Output the (X, Y) coordinate of the center of the cell containing the given text.  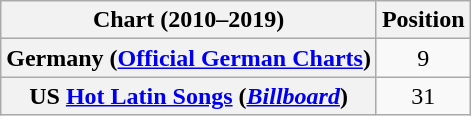
US Hot Latin Songs (Billboard) (189, 96)
Germany (Official German Charts) (189, 58)
9 (423, 58)
Position (423, 20)
Chart (2010–2019) (189, 20)
31 (423, 96)
